Search for the cell housing the specified text and yield its [X, Y] center coordinate. 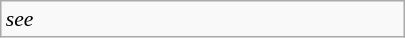
see [203, 19]
